Determine the (X, Y) coordinate at the center of the cell enclosing the given text.  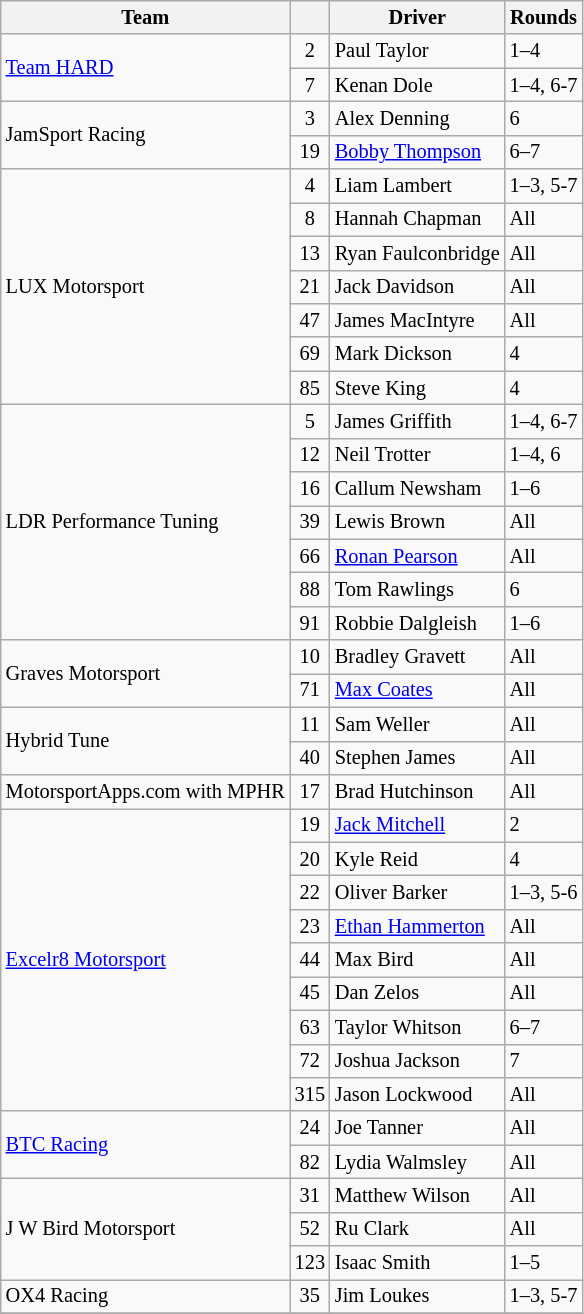
24 (310, 1128)
88 (310, 589)
69 (310, 354)
20 (310, 859)
66 (310, 556)
Max Bird (418, 960)
10 (310, 657)
Ronan Pearson (418, 556)
Joe Tanner (418, 1128)
Kenan Dole (418, 85)
Ru Clark (418, 1229)
Lydia Walmsley (418, 1162)
16 (310, 489)
BTC Racing (146, 1144)
James MacIntyre (418, 320)
Jack Mitchell (418, 825)
Alex Denning (418, 118)
Jack Davidson (418, 287)
Ryan Faulconbridge (418, 253)
Paul Taylor (418, 51)
8 (310, 219)
1–5 (544, 1263)
Driver (418, 17)
Oliver Barker (418, 892)
22 (310, 892)
1–4, 6 (544, 455)
23 (310, 926)
Team (146, 17)
11 (310, 724)
47 (310, 320)
Steve King (418, 388)
85 (310, 388)
Excelr8 Motorsport (146, 960)
J W Bird Motorsport (146, 1228)
45 (310, 993)
Mark Dickson (418, 354)
Max Coates (418, 690)
82 (310, 1162)
44 (310, 960)
12 (310, 455)
5 (310, 421)
Taylor Whitson (418, 1027)
James Griffith (418, 421)
JamSport Racing (146, 134)
17 (310, 791)
Graves Motorsport (146, 674)
MotorsportApps.com with MPHR (146, 791)
39 (310, 522)
Kyle Reid (418, 859)
13 (310, 253)
1–3, 5-6 (544, 892)
Bradley Gravett (418, 657)
Liam Lambert (418, 186)
91 (310, 623)
35 (310, 1296)
21 (310, 287)
Tom Rawlings (418, 589)
LDR Performance Tuning (146, 522)
31 (310, 1195)
Jason Lockwood (418, 1094)
Brad Hutchinson (418, 791)
72 (310, 1061)
Sam Weller (418, 724)
Jim Loukes (418, 1296)
Dan Zelos (418, 993)
123 (310, 1263)
Rounds (544, 17)
OX4 Racing (146, 1296)
LUX Motorsport (146, 287)
Ethan Hammerton (418, 926)
Matthew Wilson (418, 1195)
Callum Newsham (418, 489)
Isaac Smith (418, 1263)
Team HARD (146, 68)
Lewis Brown (418, 522)
3 (310, 118)
315 (310, 1094)
Hybrid Tune (146, 740)
40 (310, 758)
71 (310, 690)
Robbie Dalgleish (418, 623)
Hannah Chapman (418, 219)
Joshua Jackson (418, 1061)
52 (310, 1229)
63 (310, 1027)
Bobby Thompson (418, 152)
Stephen James (418, 758)
Neil Trotter (418, 455)
1–4 (544, 51)
